Find where the given text appears and provide that cell's center as (X, Y) coordinate. 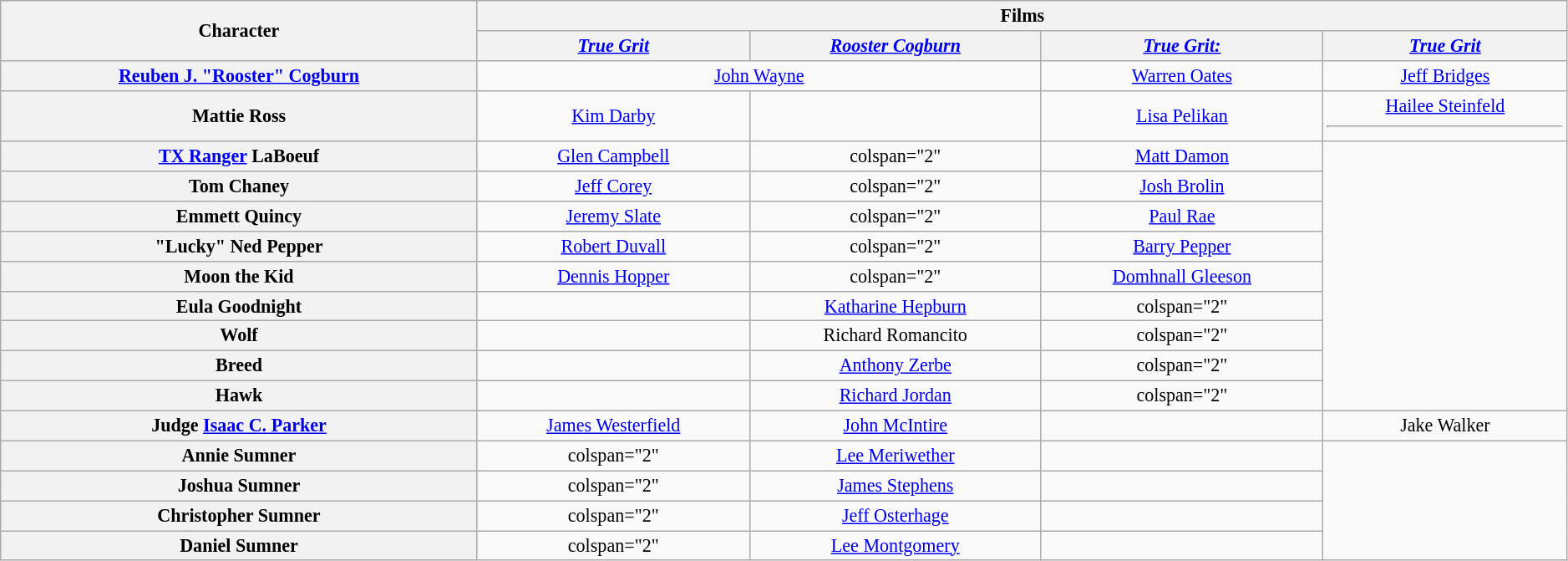
Joshua Sumner (239, 486)
John McIntire (896, 426)
Daniel Sumner (239, 545)
Josh Brolin (1181, 186)
Judge Isaac C. Parker (239, 426)
Robert Duvall (613, 246)
Domhnall Gleeson (1181, 276)
Jake Walker (1445, 426)
Richard Romancito (896, 336)
Kim Darby (613, 115)
Emmett Quincy (239, 216)
"Lucky" Ned Pepper (239, 246)
Eula Goodnight (239, 306)
Katharine Hepburn (896, 306)
Mattie Ross (239, 115)
Jeremy Slate (613, 216)
Hawk (239, 395)
Matt Damon (1181, 156)
Christopher Sumner (239, 516)
Glen Campbell (613, 156)
James Westerfield (613, 426)
Reuben J. "Rooster" Cogburn (239, 75)
James Stephens (896, 486)
Jeff Corey (613, 186)
Rooster Cogburn (896, 45)
Annie Sumner (239, 456)
Paul Rae (1181, 216)
Tom Chaney (239, 186)
Films (1022, 15)
Moon the Kid (239, 276)
Hailee Steinfeld (1445, 115)
Barry Pepper (1181, 246)
John Wayne (759, 75)
Wolf (239, 336)
Lee Montgomery (896, 545)
Breed (239, 365)
Dennis Hopper (613, 276)
Richard Jordan (896, 395)
Jeff Osterhage (896, 516)
Lee Meriwether (896, 456)
True Grit: (1181, 45)
Jeff Bridges (1445, 75)
Character (239, 30)
TX Ranger LaBoeuf (239, 156)
Anthony Zerbe (896, 365)
Lisa Pelikan (1181, 115)
Warren Oates (1181, 75)
